Output the [x, y] coordinate of the center of the cell containing the given text.  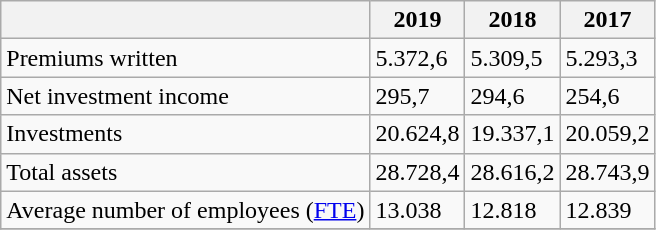
Net investment income [186, 96]
2018 [512, 20]
12.839 [608, 210]
5.293,3 [608, 58]
254,6 [608, 96]
Investments [186, 134]
5.309,5 [512, 58]
28.728,4 [418, 172]
20.059,2 [608, 134]
20.624,8 [418, 134]
Average number of employees (FTE) [186, 210]
28.616,2 [512, 172]
12.818 [512, 210]
5.372,6 [418, 58]
2017 [608, 20]
2019 [418, 20]
295,7 [418, 96]
13.038 [418, 210]
Premiums written [186, 58]
294,6 [512, 96]
28.743,9 [608, 172]
19.337,1 [512, 134]
Total assets [186, 172]
